Scan for the cell matching the given text and deliver its (x, y) coordinate at center. 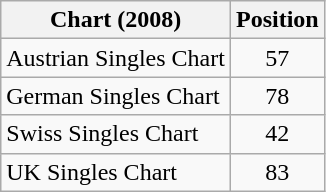
Chart (2008) (116, 20)
German Singles Chart (116, 96)
UK Singles Chart (116, 172)
Austrian Singles Chart (116, 58)
57 (277, 58)
Position (277, 20)
Swiss Singles Chart (116, 134)
42 (277, 134)
78 (277, 96)
83 (277, 172)
